Determine the (x, y) coordinate at the center of the cell enclosing the given text.  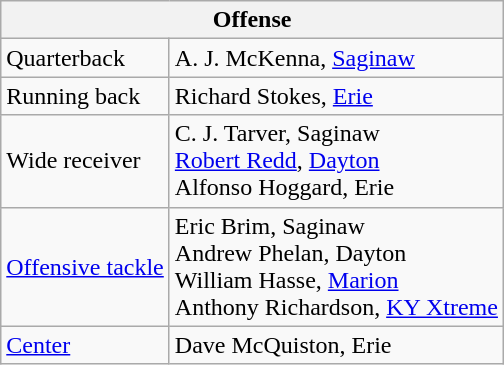
Dave McQuiston, Erie (336, 345)
Richard Stokes, Erie (336, 96)
C. J. Tarver, SaginawRobert Redd, DaytonAlfonso Hoggard, Erie (336, 161)
Center (86, 345)
Offense (252, 20)
A. J. McKenna, Saginaw (336, 58)
Wide receiver (86, 161)
Eric Brim, SaginawAndrew Phelan, DaytonWilliam Hasse, MarionAnthony Richardson, KY Xtreme (336, 266)
Offensive tackle (86, 266)
Running back (86, 96)
Quarterback (86, 58)
